Locate the cell with the specified text and output its (x, y) center coordinate. 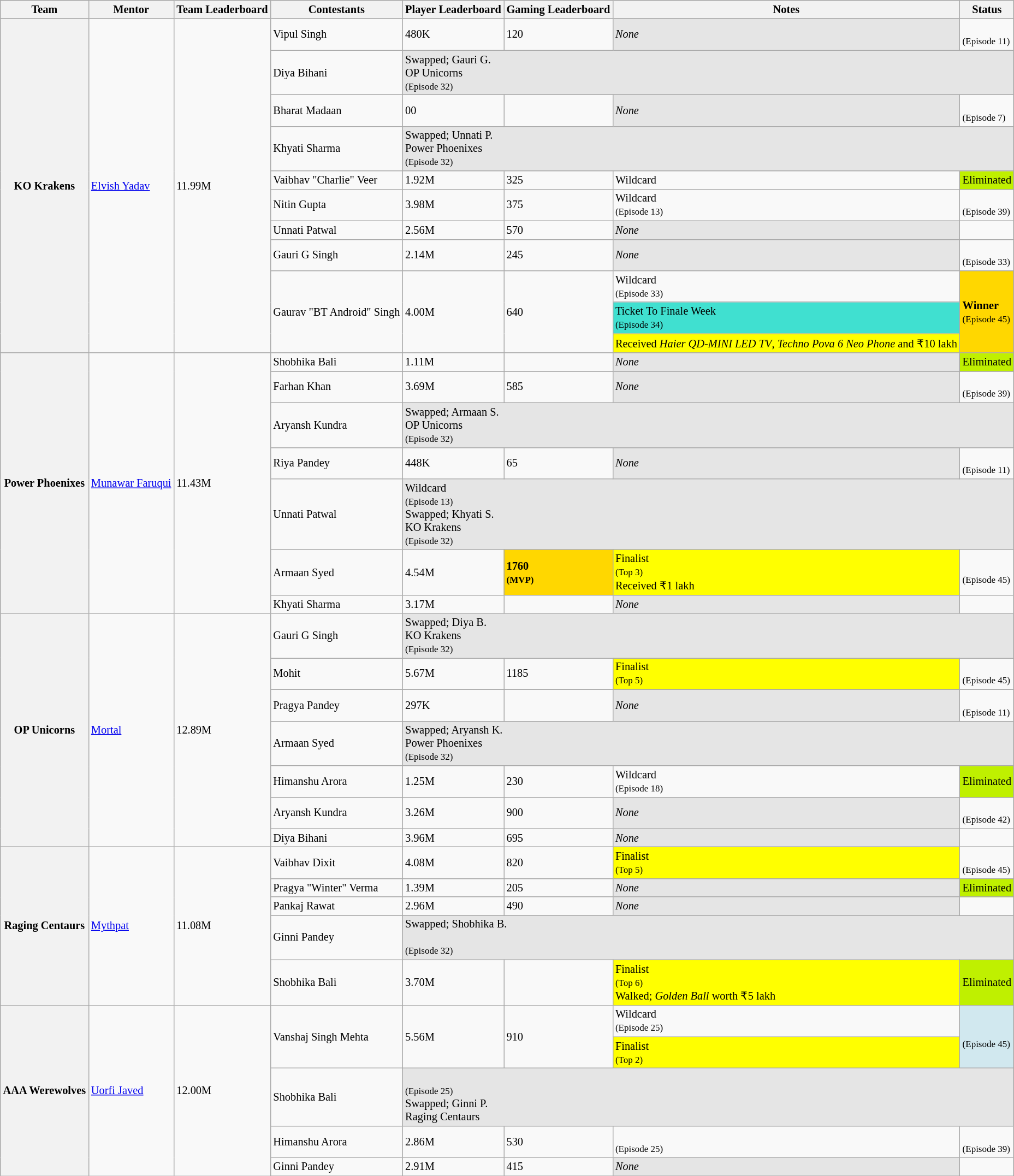
(Episode 33) (987, 255)
3.96M (453, 838)
530 (558, 1142)
Pragya Pandey (336, 705)
2.14M (453, 255)
1.39M (453, 888)
820 (558, 862)
695 (558, 838)
Swapped; Diya B.KO Krakens(Episode 32) (708, 636)
Wildcard(Episode 25) (786, 1021)
448K (453, 463)
Uorfi Javed (131, 1090)
Winner(Episode 45) (987, 311)
Pragya "Winter" Verma (336, 888)
4.08M (453, 862)
Farhan Khan (336, 387)
Swapped; Aryansh K.Power Phoenixes(Episode 32) (708, 743)
1760(MVP) (558, 572)
4.00M (453, 311)
Wildcard(Episode 33) (786, 286)
Mentor (131, 9)
480K (453, 34)
11.08M (222, 926)
Vanshaj Singh Mehta (336, 1037)
Gaming Leaderboard (558, 9)
00 (453, 110)
2.56M (453, 230)
585 (558, 387)
Swapped; Armaan S.OP Unicorns(Episode 32) (708, 425)
1.11M (453, 362)
Contestants (336, 9)
Vaibhav Dixit (336, 862)
297K (453, 705)
Wildcard(Episode 18) (786, 781)
Pankaj Rawat (336, 906)
Ticket To Finale Week(Episode 34) (786, 318)
Swapped; Gauri G.OP Unicorns(Episode 32) (708, 73)
2.96M (453, 906)
Wildcard (786, 180)
Vaibhav "Charlie" Veer (336, 180)
(Episode 7) (987, 110)
2.86M (453, 1142)
3.69M (453, 387)
Munawar Faruqui (131, 483)
Riya Pandey (336, 463)
5.56M (453, 1037)
11.43M (222, 483)
120 (558, 34)
Nitin Gupta (336, 205)
Notes (786, 9)
Bharat Madaan (336, 110)
3.70M (453, 982)
(Episode 42) (987, 813)
Swapped; Unnati P.Power Phoenixes(Episode 32) (708, 149)
205 (558, 888)
Mortal (131, 730)
Finalist(Top 2) (786, 1053)
Raging Centaurs (45, 926)
Status (987, 9)
Player Leaderboard (453, 9)
11.99M (222, 186)
Power Phoenixes (45, 483)
1185 (558, 673)
12.00M (222, 1090)
Vipul Singh (336, 34)
Wildcard(Episode 13) (786, 205)
1.25M (453, 781)
325 (558, 180)
65 (558, 463)
12.89M (222, 730)
1.92M (453, 180)
(Episode 25) (786, 1142)
Finalist(Top 3)Received ₹1 lakh (786, 572)
Received Haier QD-MINI LED TV, Techno Pova 6 Neo Phone and ₹10 lakh (786, 343)
Finalist(Top 6)Walked; Golden Ball worth ₹5 lakh (786, 982)
230 (558, 781)
(Episode 25)Swapped; Ginni P.Raging Centaurs (708, 1097)
2.91M (453, 1167)
KO Krakens (45, 186)
Mythpat (131, 926)
4.54M (453, 572)
490 (558, 906)
910 (558, 1037)
Mohit (336, 673)
Team (45, 9)
3.17M (453, 604)
570 (558, 230)
AAA Werewolves (45, 1090)
3.98M (453, 205)
415 (558, 1167)
Elvish Yadav (131, 186)
5.67M (453, 673)
640 (558, 311)
245 (558, 255)
Team Leaderboard (222, 9)
375 (558, 205)
900 (558, 813)
OP Unicorns (45, 730)
Wildcard(Episode 13)Swapped; Khyati S.KO Krakens(Episode 32) (708, 514)
3.26M (453, 813)
Swapped; Shobhika B.(Episode 32) (708, 937)
Gaurav "BT Android" Singh (336, 311)
